Find where the given text appears and provide that cell's center as [X, Y] coordinate. 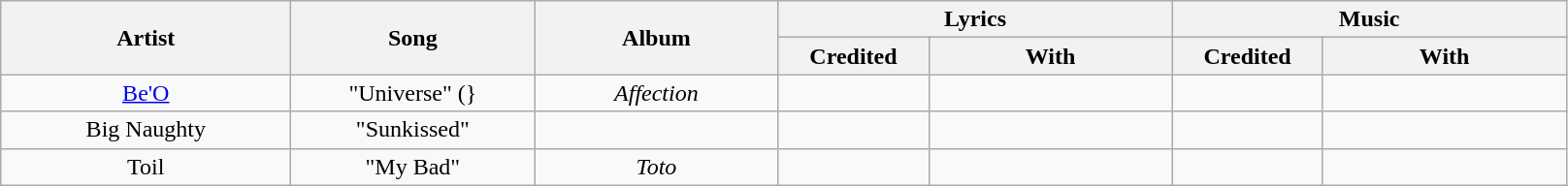
Artist [146, 38]
"My Bad" [413, 167]
Music [1369, 19]
Album [656, 38]
Toto [656, 167]
Affection [656, 93]
Toil [146, 167]
Be'O [146, 93]
Song [413, 38]
"Sunkissed" [413, 130]
Lyrics [975, 19]
"Universe" (} [413, 93]
Big Naughty [146, 130]
